Provide the (X, Y) coordinate of the cell's center where the given text is located.  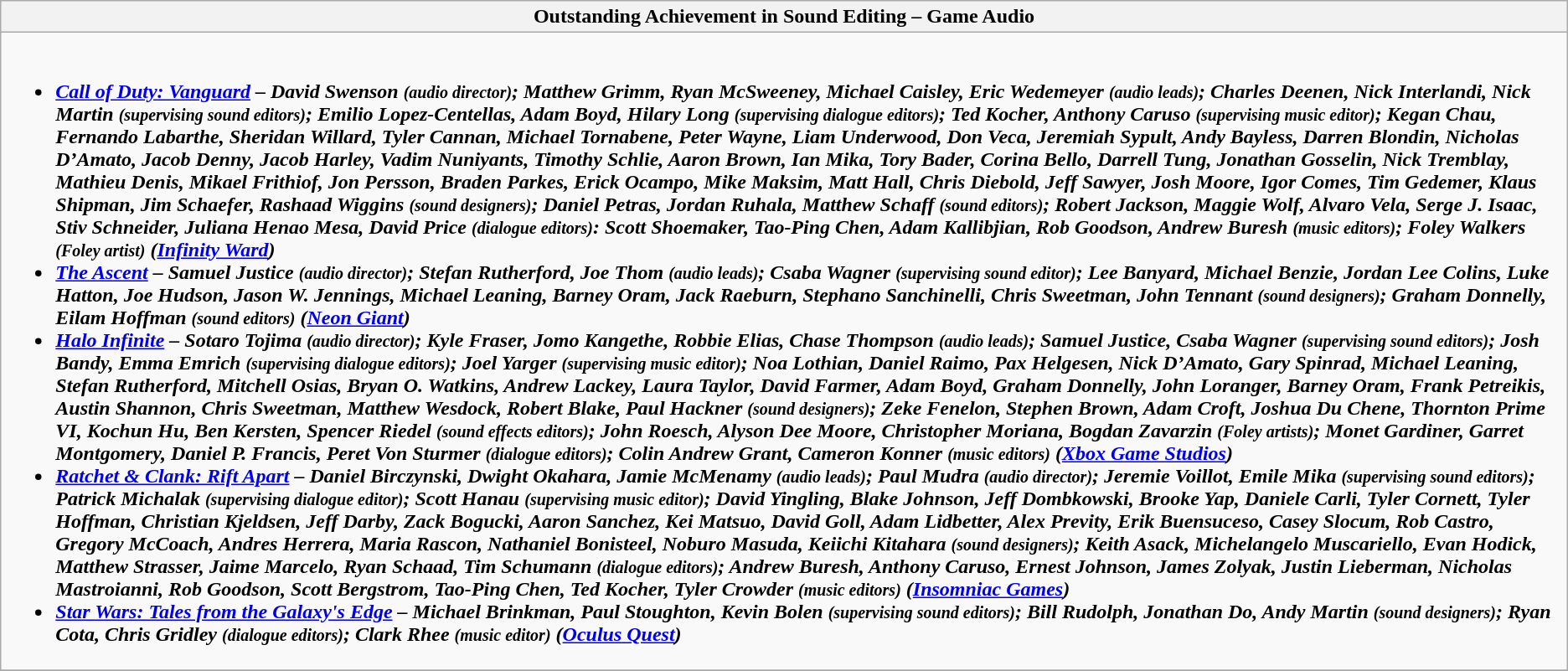
Outstanding Achievement in Sound Editing – Game Audio (784, 17)
